Return the [X, Y] coordinate for the center point of the cell that contains the specified text.  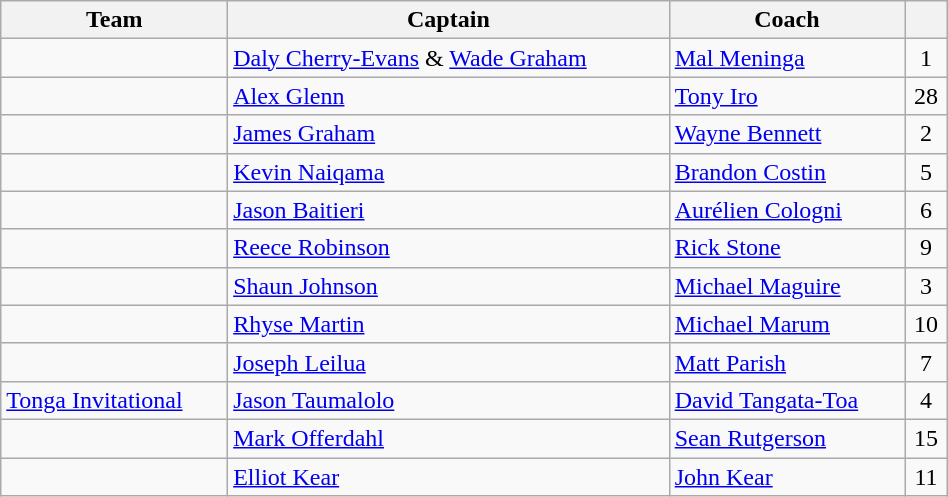
Alex Glenn [449, 96]
6 [926, 210]
Mark Offerdahl [449, 438]
Reece Robinson [449, 248]
7 [926, 362]
Wayne Bennett [787, 134]
Tony Iro [787, 96]
1 [926, 58]
Daly Cherry-Evans & Wade Graham [449, 58]
Michael Marum [787, 324]
Mal Meninga [787, 58]
Tonga Invitational [114, 400]
Rick Stone [787, 248]
Captain [449, 20]
Joseph Leilua [449, 362]
Jason Taumalolo [449, 400]
3 [926, 286]
Sean Rutgerson [787, 438]
Kevin Naiqama [449, 172]
10 [926, 324]
Brandon Costin [787, 172]
Matt Parish [787, 362]
Rhyse Martin [449, 324]
Shaun Johnson [449, 286]
Michael Maguire [787, 286]
Coach [787, 20]
David Tangata-Toa [787, 400]
9 [926, 248]
11 [926, 477]
John Kear [787, 477]
2 [926, 134]
5 [926, 172]
28 [926, 96]
4 [926, 400]
Aurélien Cologni [787, 210]
Team [114, 20]
Jason Baitieri [449, 210]
Elliot Kear [449, 477]
James Graham [449, 134]
15 [926, 438]
